From the cell containing the given text, extract its center point as [x, y] coordinate. 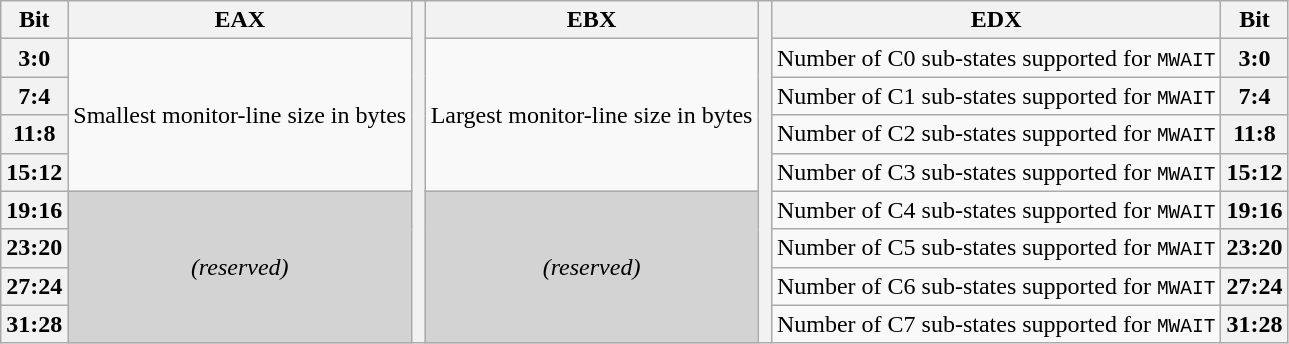
Number of C0 sub-states supported for MWAIT [996, 58]
Number of C3 sub-states supported for MWAIT [996, 172]
Smallest monitor-line size in bytes [240, 115]
EDX [996, 20]
Number of C6 sub-states supported for MWAIT [996, 286]
Number of C2 sub-states supported for MWAIT [996, 134]
EBX [592, 20]
Largest monitor-line size in bytes [592, 115]
Number of C4 sub-states supported for MWAIT [996, 210]
EAX [240, 20]
Number of C1 sub-states supported for MWAIT [996, 96]
Number of C7 sub-states supported for MWAIT [996, 324]
Number of C5 sub-states supported for MWAIT [996, 248]
